Find where the given text appears and provide that cell's center as [X, Y] coordinate. 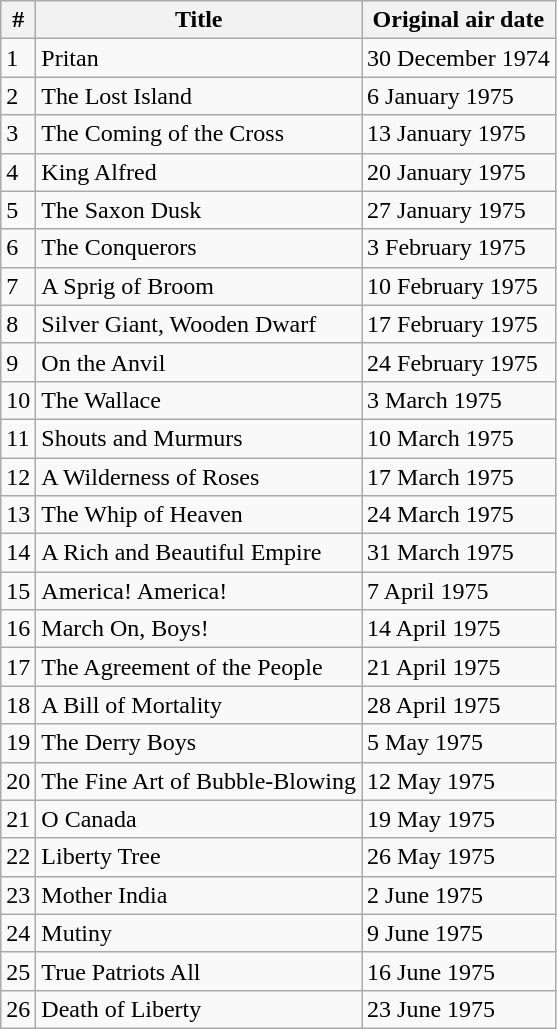
16 June 1975 [459, 971]
26 [18, 1009]
America! America! [199, 591]
4 [18, 172]
7 [18, 286]
Pritan [199, 58]
A Rich and Beautiful Empire [199, 553]
17 February 1975 [459, 324]
28 April 1975 [459, 705]
True Patriots All [199, 971]
30 December 1974 [459, 58]
16 [18, 629]
The Conquerors [199, 248]
2 June 1975 [459, 895]
27 January 1975 [459, 210]
On the Anvil [199, 362]
7 April 1975 [459, 591]
22 [18, 857]
Title [199, 20]
25 [18, 971]
A Bill of Mortality [199, 705]
3 February 1975 [459, 248]
3 [18, 134]
19 [18, 743]
24 February 1975 [459, 362]
23 June 1975 [459, 1009]
10 February 1975 [459, 286]
11 [18, 438]
18 [18, 705]
13 [18, 515]
Liberty Tree [199, 857]
12 [18, 477]
2 [18, 96]
21 [18, 819]
14 [18, 553]
The Agreement of the People [199, 667]
Mutiny [199, 933]
A Sprig of Broom [199, 286]
6 January 1975 [459, 96]
The Fine Art of Bubble-Blowing [199, 781]
Shouts and Murmurs [199, 438]
Original air date [459, 20]
14 April 1975 [459, 629]
3 March 1975 [459, 400]
15 [18, 591]
17 [18, 667]
24 March 1975 [459, 515]
12 May 1975 [459, 781]
1 [18, 58]
17 March 1975 [459, 477]
The Lost Island [199, 96]
The Wallace [199, 400]
20 [18, 781]
9 [18, 362]
24 [18, 933]
20 January 1975 [459, 172]
A Wilderness of Roses [199, 477]
26 May 1975 [459, 857]
8 [18, 324]
The Derry Boys [199, 743]
March On, Boys! [199, 629]
King Alfred [199, 172]
31 March 1975 [459, 553]
The Saxon Dusk [199, 210]
Death of Liberty [199, 1009]
10 March 1975 [459, 438]
O Canada [199, 819]
23 [18, 895]
# [18, 20]
The Whip of Heaven [199, 515]
10 [18, 400]
6 [18, 248]
The Coming of the Cross [199, 134]
5 May 1975 [459, 743]
5 [18, 210]
21 April 1975 [459, 667]
Silver Giant, Wooden Dwarf [199, 324]
13 January 1975 [459, 134]
19 May 1975 [459, 819]
Mother India [199, 895]
9 June 1975 [459, 933]
